Extract the [X, Y] coordinate from the center of the cell holding the provided text.  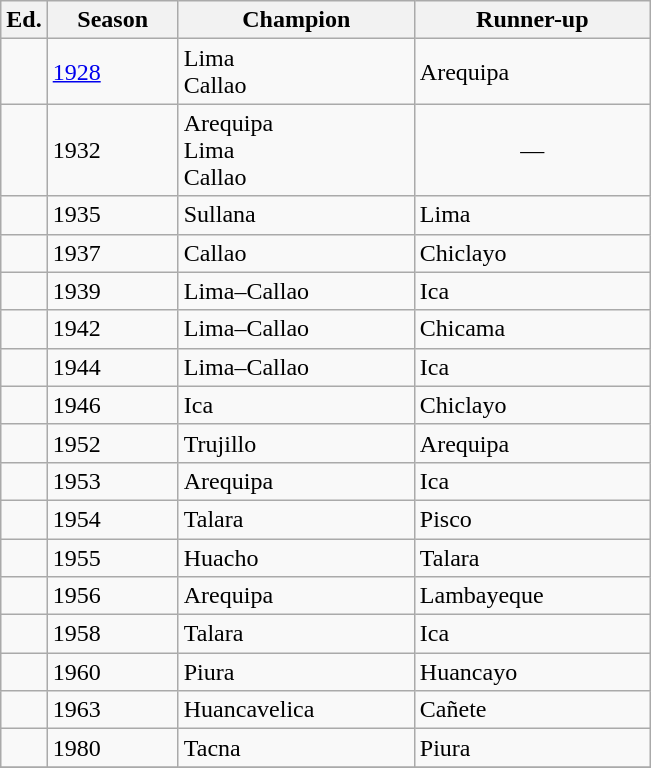
Runner-up [532, 20]
Cañete [532, 710]
Season [112, 20]
1954 [112, 519]
— [532, 150]
1958 [112, 634]
Arequipa Lima Callao [296, 150]
Huacho [296, 557]
1963 [112, 710]
Lambayeque [532, 596]
1944 [112, 367]
1942 [112, 329]
1952 [112, 443]
1955 [112, 557]
1956 [112, 596]
Ed. [24, 20]
1939 [112, 291]
1946 [112, 405]
Pisco [532, 519]
1935 [112, 215]
1953 [112, 481]
1980 [112, 748]
1960 [112, 672]
Huancavelica [296, 710]
Lima [532, 215]
1932 [112, 150]
Sullana [296, 215]
Lima Callao [296, 72]
1937 [112, 253]
Trujillo [296, 443]
Champion [296, 20]
Tacna [296, 748]
Callao [296, 253]
Huancayo [532, 672]
Chicama [532, 329]
1928 [112, 72]
